Identify which cell holds the provided text, then report its [X, Y] central coordinate. 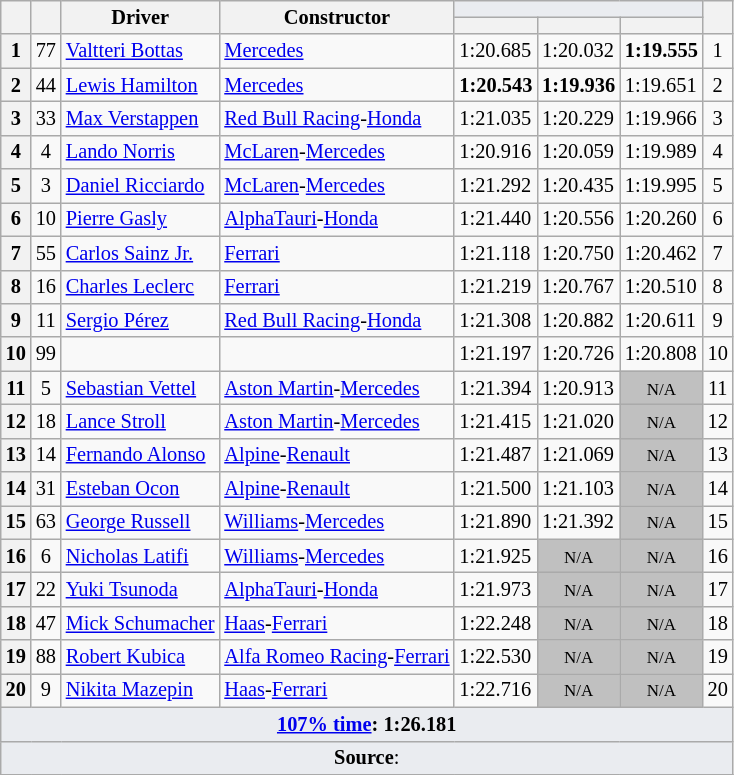
Driver [140, 17]
Valtteri Bottas [140, 51]
1:21.890 [496, 522]
1:20.556 [578, 219]
44 [46, 85]
1:19.995 [662, 186]
1:20.032 [578, 51]
1:19.651 [662, 85]
1:21.415 [496, 421]
1:20.913 [578, 388]
1:20.750 [578, 253]
1:21.500 [496, 489]
1:22.530 [496, 657]
1:21.219 [496, 287]
Charles Leclerc [140, 287]
99 [46, 354]
1:20.726 [578, 354]
Yuki Tsunoda [140, 589]
1:21.487 [496, 455]
1:22.248 [496, 623]
1:21.394 [496, 388]
22 [46, 589]
31 [46, 489]
George Russell [140, 522]
Constructor [336, 17]
1:21.103 [578, 489]
Pierre Gasly [140, 219]
1:21.925 [496, 556]
1:20.611 [662, 320]
47 [46, 623]
1:21.035 [496, 118]
Nicholas Latifi [140, 556]
1:21.197 [496, 354]
Sebastian Vettel [140, 388]
88 [46, 657]
55 [46, 253]
1:20.059 [578, 152]
1:20.767 [578, 287]
1:19.989 [662, 152]
1:21.392 [578, 522]
Sergio Pérez [140, 320]
Alfa Romeo Racing-Ferrari [336, 657]
1:20.510 [662, 287]
Lance Stroll [140, 421]
1:21.118 [496, 253]
Mick Schumacher [140, 623]
1:20.916 [496, 152]
1:19.936 [578, 85]
1:21.440 [496, 219]
1:20.229 [578, 118]
1:20.462 [662, 253]
1:20.543 [496, 85]
1:21.292 [496, 186]
1:21.973 [496, 589]
1:20.685 [496, 51]
1:20.882 [578, 320]
1:21.069 [578, 455]
Max Verstappen [140, 118]
Esteban Ocon [140, 489]
1:22.716 [496, 690]
77 [46, 51]
1:21.308 [496, 320]
1:21.020 [578, 421]
1:20.435 [578, 186]
107% time: 1:26.181 [367, 724]
Lando Norris [140, 152]
63 [46, 522]
Fernando Alonso [140, 455]
1:20.808 [662, 354]
1:19.555 [662, 51]
1:20.260 [662, 219]
Source: [367, 758]
Carlos Sainz Jr. [140, 253]
33 [46, 118]
Daniel Ricciardo [140, 186]
Nikita Mazepin [140, 690]
Robert Kubica [140, 657]
1:19.966 [662, 118]
Lewis Hamilton [140, 85]
